Determine the [X, Y] coordinate at the center of the cell enclosing the given text.  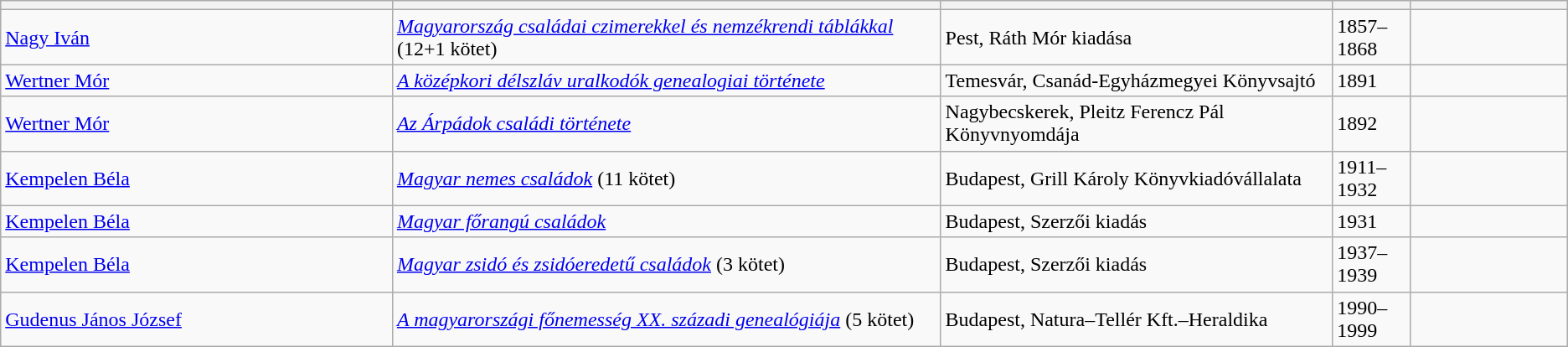
1857–1868 [1372, 37]
Magyar főrangú családok [667, 221]
Temesvár, Csanád-Egyházmegyei Könyvsajtó [1137, 80]
Pest, Ráth Mór kiadása [1137, 37]
Magyarország családai czimerekkel és nemzékrendi táblákkal (12+1 kötet) [667, 37]
Budapest, Grill Károly Könyvkiadóvállalata [1137, 178]
A magyarországi főnemesség XX. századi genealógiája (5 kötet) [667, 319]
1990–1999 [1372, 319]
Budapest, Natura–Tellér Kft.–Heraldika [1137, 319]
1911–1932 [1372, 178]
1891 [1372, 80]
1937–1939 [1372, 265]
Nagy Iván [197, 37]
Gudenus János József [197, 319]
Magyar nemes családok (11 kötet) [667, 178]
A középkori délszláv uralkodók genealogiai története [667, 80]
Az Árpádok családi története [667, 124]
1892 [1372, 124]
1931 [1372, 221]
Magyar zsidó és zsidóeredetű családok (3 kötet) [667, 265]
Nagybecskerek, Pleitz Ferencz Pál Könyvnyomdája [1137, 124]
